Capture the cell that displays the provided text and extract its [x, y] central coordinate. 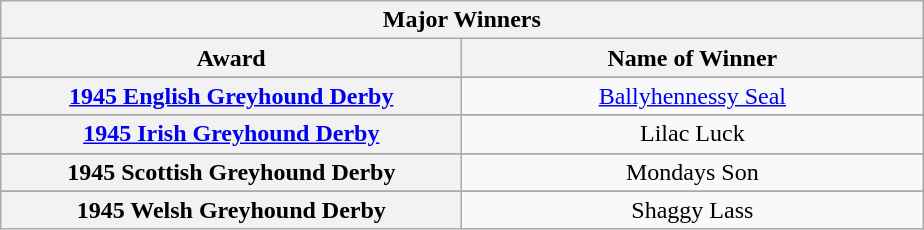
Ballyhennessy Seal [692, 96]
Award [232, 58]
1945 Scottish Greyhound Derby [232, 172]
1945 Irish Greyhound Derby [232, 134]
1945 English Greyhound Derby [232, 96]
Lilac Luck [692, 134]
Major Winners [462, 20]
Name of Winner [692, 58]
Mondays Son [692, 172]
1945 Welsh Greyhound Derby [232, 210]
Shaggy Lass [692, 210]
